For the text-containing cell, return its midpoint in [x, y] coordinate format. 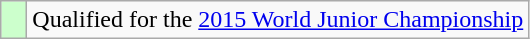
Qualified for the 2015 World Junior Championship [278, 20]
